Determine the [X, Y] coordinate at the center of the cell enclosing the given text.  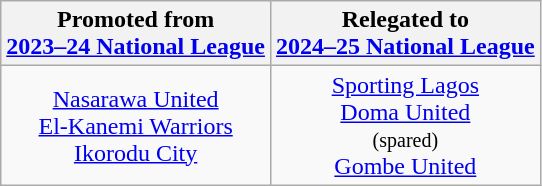
Nasarawa UnitedEl-Kanemi WarriorsIkorodu City [136, 126]
Relegated to2024–25 National League [405, 34]
Sporting LagosDoma United (spared)Gombe United [405, 126]
Promoted from2023–24 National League [136, 34]
